Search for the cell housing the specified text and yield its [x, y] center coordinate. 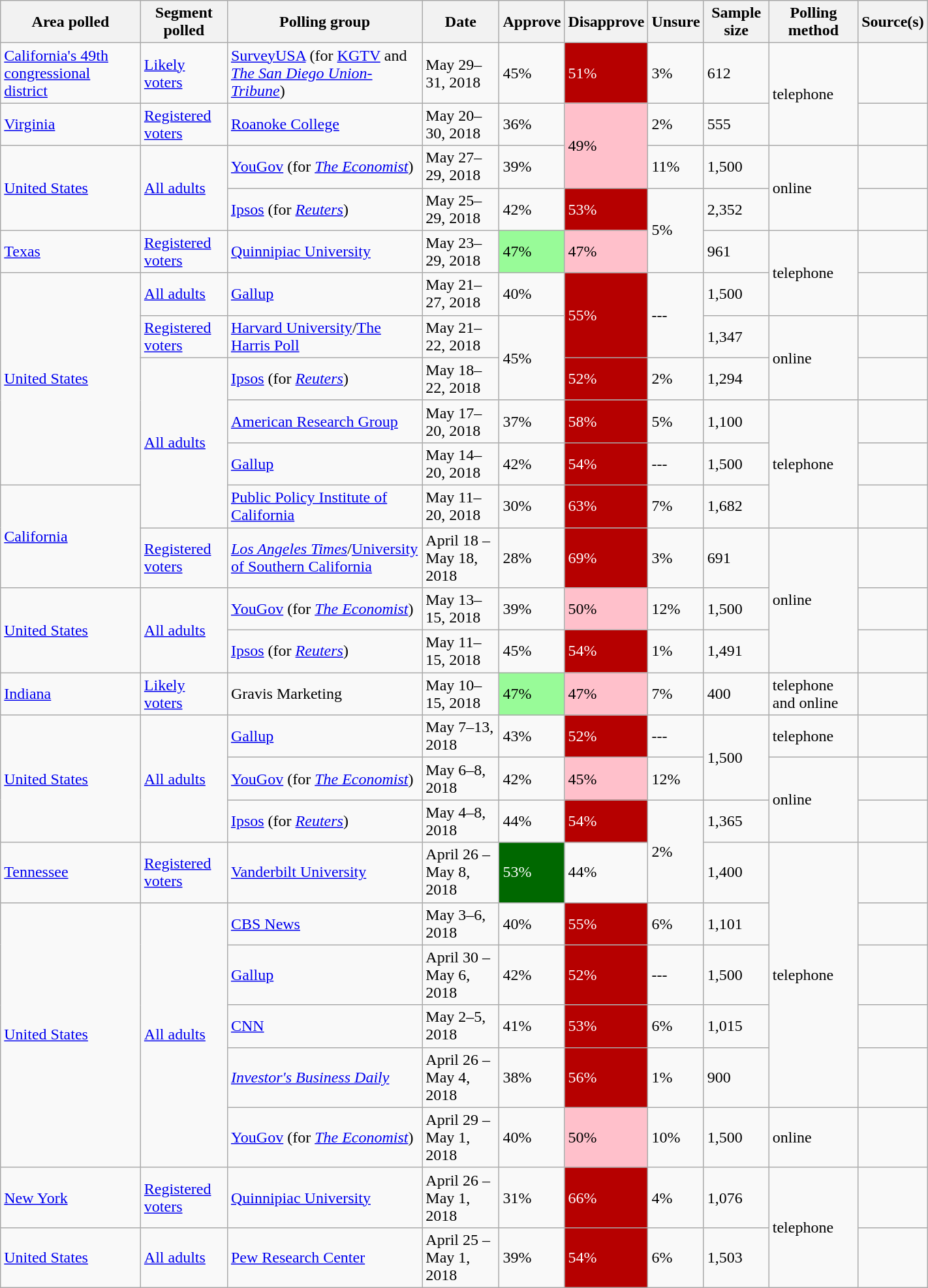
Los Angeles Times/University of Southern California [324, 557]
38% [532, 1077]
Investor's Business Daily [324, 1077]
63% [606, 506]
California [70, 536]
691 [736, 557]
37% [532, 422]
May 11–15, 2018 [461, 651]
May 2–5, 2018 [461, 1026]
May 10–15, 2018 [461, 694]
April 29 – May 1, 2018 [461, 1137]
Polling method [813, 22]
April 26 – May 1, 2018 [461, 1197]
May 23–29, 2018 [461, 252]
May 4–8, 2018 [461, 821]
1,365 [736, 821]
Segment polled [184, 22]
Disapprove [606, 22]
Gravis Marketing [324, 694]
56% [606, 1077]
1,503 [736, 1257]
2,352 [736, 209]
American Research Group [324, 422]
43% [532, 736]
1,347 [736, 337]
Indiana [70, 694]
58% [606, 422]
1,100 [736, 422]
10% [676, 1137]
May 21–27, 2018 [461, 294]
1,491 [736, 651]
Date [461, 22]
California's 49th congressional district [70, 73]
555 [736, 124]
May 13–15, 2018 [461, 609]
Tennessee [70, 872]
41% [532, 1026]
New York [70, 1197]
April 26 – May 8, 2018 [461, 872]
SurveyUSA (for KGTV and The San Diego Union-Tribune) [324, 73]
31% [532, 1197]
28% [532, 557]
Source(s) [893, 22]
1,101 [736, 924]
Pew Research Center [324, 1257]
1,076 [736, 1197]
612 [736, 73]
May 11–20, 2018 [461, 506]
1,294 [736, 378]
May 18–22, 2018 [461, 378]
69% [606, 557]
1,015 [736, 1026]
Area polled [70, 22]
May 7–13, 2018 [461, 736]
Virginia [70, 124]
Public Policy Institute of California [324, 506]
May 6–8, 2018 [461, 779]
36% [532, 124]
April 25 – May 1, 2018 [461, 1257]
4% [676, 1197]
May 3–6, 2018 [461, 924]
Unsure [676, 22]
961 [736, 252]
30% [532, 506]
CNN [324, 1026]
May 20–30, 2018 [461, 124]
Harvard University/The Harris Poll [324, 337]
April 30 – May 6, 2018 [461, 975]
66% [606, 1197]
Texas [70, 252]
400 [736, 694]
1,400 [736, 872]
900 [736, 1077]
Vanderbilt University [324, 872]
Polling group [324, 22]
CBS News [324, 924]
May 29–31, 2018 [461, 73]
April 26 – May 4, 2018 [461, 1077]
1,682 [736, 506]
49% [606, 146]
Sample size [736, 22]
May 27–29, 2018 [461, 167]
May 14–20, 2018 [461, 463]
May 25–29, 2018 [461, 209]
April 18 – May 18, 2018 [461, 557]
51% [606, 73]
May 21–22, 2018 [461, 337]
11% [676, 167]
May 17–20, 2018 [461, 422]
Roanoke College [324, 124]
telephone and online [813, 694]
Approve [532, 22]
